For the text-containing cell, return its midpoint in (x, y) coordinate format. 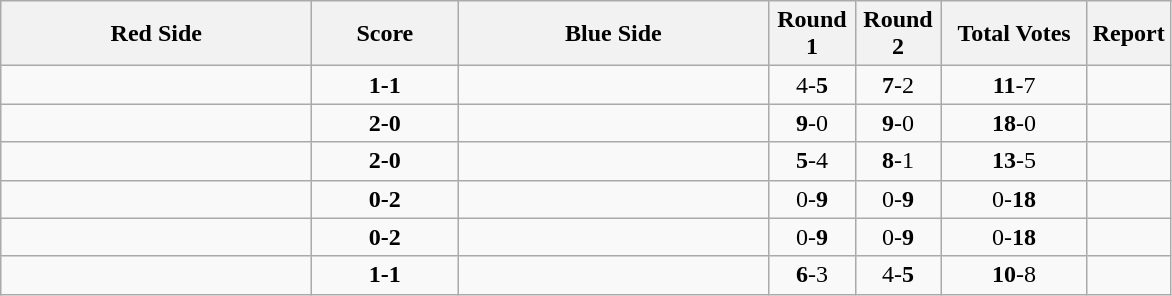
11-7 (1014, 85)
Round 1 (812, 34)
10-8 (1014, 275)
Total Votes (1014, 34)
18-0 (1014, 123)
7-2 (898, 85)
13-5 (1014, 161)
Report (1128, 34)
Round 2 (898, 34)
Red Side (156, 34)
5-4 (812, 161)
6-3 (812, 275)
8-1 (898, 161)
Blue Side (614, 34)
Score (385, 34)
